Determine the [x, y] coordinate at the center of the cell enclosing the given text.  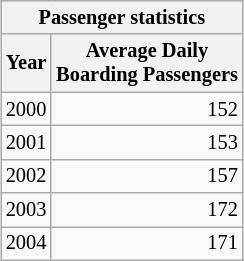
171 [146, 243]
2003 [26, 210]
157 [146, 176]
2000 [26, 109]
Year [26, 63]
2002 [26, 176]
152 [146, 109]
153 [146, 142]
2001 [26, 142]
2004 [26, 243]
172 [146, 210]
Average Daily Boarding Passengers [146, 63]
Passenger statistics [122, 17]
